Pinpoint the cell where the given text exists, returning its [X, Y] midpoint coordinate. 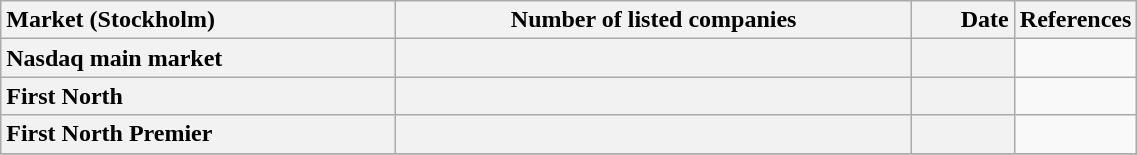
References [1076, 20]
Nasdaq main market [198, 58]
First North Premier [198, 134]
Date [964, 20]
First North [198, 96]
Number of listed companies [654, 20]
Market (Stockholm) [198, 20]
